Capture the cell that displays the provided text and extract its [X, Y] central coordinate. 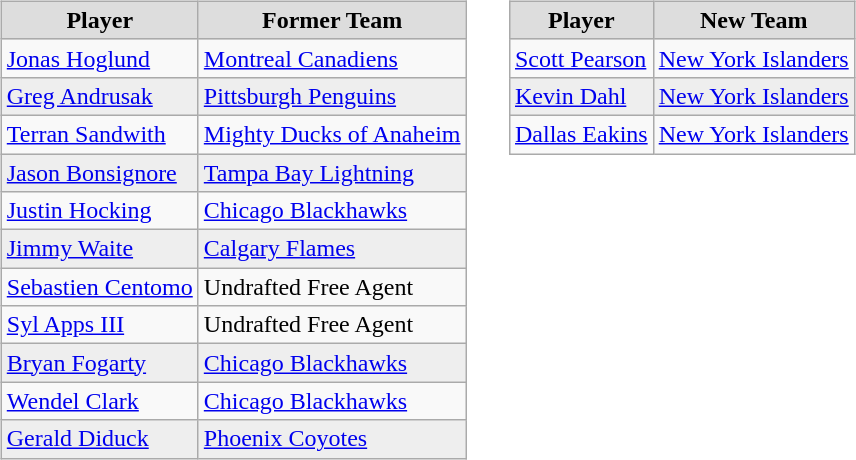
Bryan Fogarty [100, 363]
Scott Pearson [581, 58]
Phoenix Coyotes [332, 439]
Syl Apps III [100, 325]
Gerald Diduck [100, 439]
Wendel Clark [100, 401]
Former Team [332, 20]
Justin Hocking [100, 211]
Kevin Dahl [581, 96]
Jason Bonsignore [100, 173]
Terran Sandwith [100, 134]
Tampa Bay Lightning [332, 173]
Sebastien Centomo [100, 287]
Jimmy Waite [100, 249]
Dallas Eakins [581, 134]
Calgary Flames [332, 249]
Pittsburgh Penguins [332, 96]
Mighty Ducks of Anaheim [332, 134]
New Team [754, 20]
Montreal Canadiens [332, 58]
Greg Andrusak [100, 96]
Jonas Hoglund [100, 58]
